Determine the (x, y) coordinate at the center of the cell enclosing the given text.  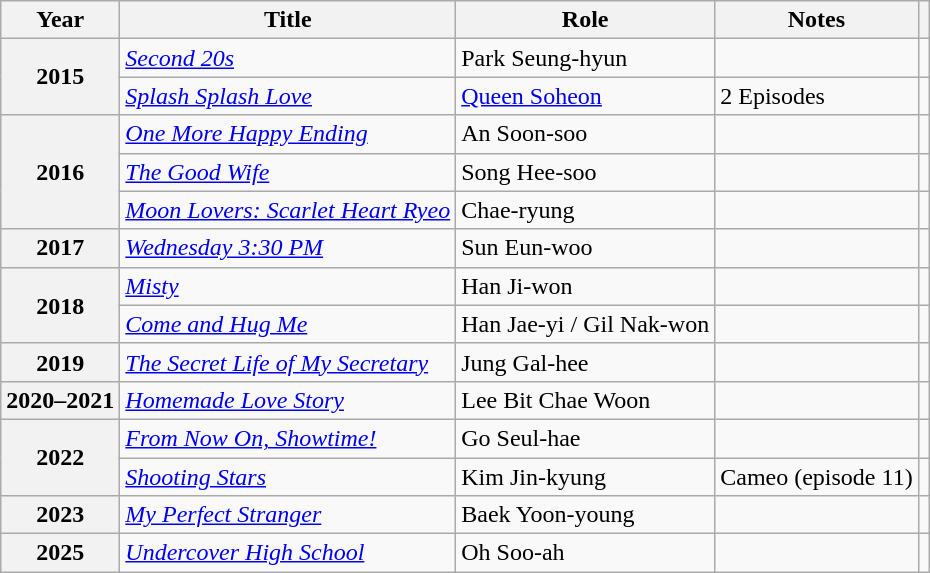
Title (288, 20)
Year (60, 20)
Misty (288, 286)
2018 (60, 305)
Queen Soheon (586, 96)
Splash Splash Love (288, 96)
Come and Hug Me (288, 324)
Han Ji-won (586, 286)
2016 (60, 172)
From Now On, Showtime! (288, 438)
Han Jae-yi / Gil Nak-won (586, 324)
2019 (60, 362)
2020–2021 (60, 400)
Baek Yoon-young (586, 515)
The Good Wife (288, 172)
Undercover High School (288, 553)
Oh Soo-ah (586, 553)
Go Seul-hae (586, 438)
Second 20s (288, 58)
2025 (60, 553)
2015 (60, 77)
Cameo (episode 11) (816, 477)
Role (586, 20)
Homemade Love Story (288, 400)
2023 (60, 515)
Chae-ryung (586, 210)
My Perfect Stranger (288, 515)
2022 (60, 457)
An Soon-soo (586, 134)
Kim Jin-kyung (586, 477)
One More Happy Ending (288, 134)
Lee Bit Chae Woon (586, 400)
Jung Gal-hee (586, 362)
2 Episodes (816, 96)
Wednesday 3:30 PM (288, 248)
Song Hee-soo (586, 172)
Notes (816, 20)
Sun Eun-woo (586, 248)
Shooting Stars (288, 477)
2017 (60, 248)
Park Seung-hyun (586, 58)
Moon Lovers: Scarlet Heart Ryeo (288, 210)
The Secret Life of My Secretary (288, 362)
